Provide the (X, Y) coordinate of the cell's center where the given text is located.  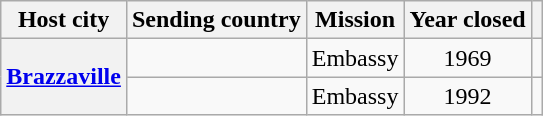
Brazzaville (64, 77)
Host city (64, 20)
Mission (355, 20)
Year closed (468, 20)
1969 (468, 58)
Sending country (216, 20)
1992 (468, 96)
